Locate the cell with the specified text and output its [X, Y] center coordinate. 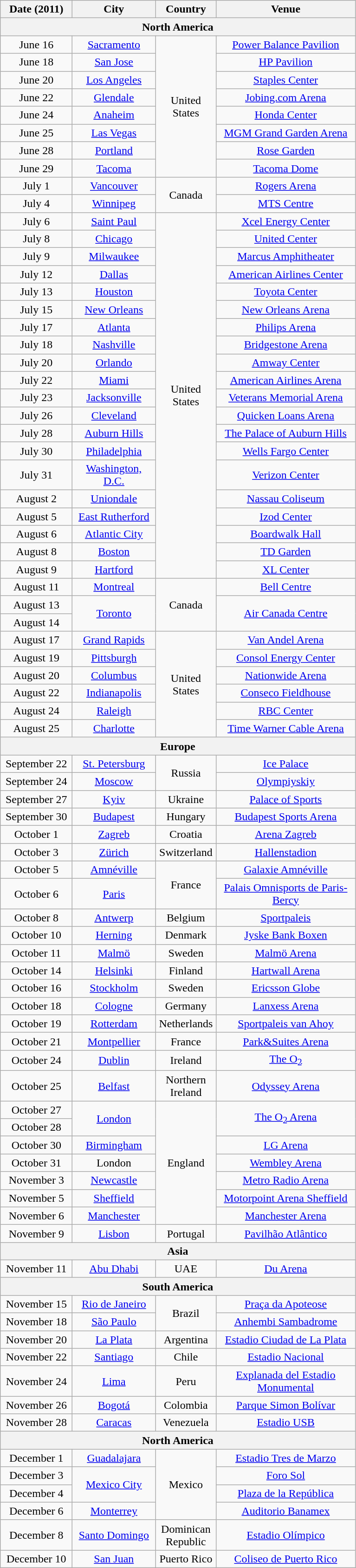
United Center [286, 239]
June 20 [36, 80]
August 17 [36, 640]
Cologne [114, 1006]
Du Arena [286, 1269]
Venue [286, 9]
LG Arena [286, 1145]
Portland [114, 150]
Milwaukee [114, 257]
July 18 [36, 345]
Las Vegas [114, 133]
Van Andel Arena [286, 640]
Metro Radio Arena [286, 1180]
July 9 [36, 257]
Parque Simon Bolívar [286, 1405]
Herning [114, 935]
La Plata [114, 1340]
Toronto [114, 614]
Estadio USB [286, 1423]
Anaheim [114, 115]
Hartford [114, 570]
August 13 [36, 605]
Xcel Energy Center [286, 221]
Zürich [114, 852]
December 6 [36, 1511]
Sheffield [114, 1198]
November 6 [36, 1216]
England [186, 1163]
Pittsburgh [114, 658]
Palace of Sports [286, 799]
Odyssey Arena [286, 1086]
Foro Sol [286, 1476]
Toyota Center [286, 292]
December 1 [36, 1458]
Lima [114, 1381]
Finland [186, 971]
October 3 [36, 852]
Moscow [114, 781]
Birmingham [114, 1145]
Northern Ireland [186, 1086]
Ericsson Globe [286, 988]
Paris [114, 894]
August 9 [36, 570]
Raleigh [114, 711]
August 24 [36, 711]
East Rutherford [114, 517]
Estadio Ciudad de La Plata [286, 1340]
Hartwall Arena [286, 971]
Anhembi Sambadrome [286, 1322]
Abu Dhabi [114, 1269]
Montpellier [114, 1041]
Monterrey [114, 1511]
Jyske Bank Boxen [286, 935]
Chile [186, 1357]
Galaxie Amnéville [286, 870]
St. Petersburg [114, 764]
July 13 [36, 292]
June 29 [36, 168]
November 3 [36, 1180]
São Paulo [114, 1322]
Estadio Tres de Marzo [286, 1458]
Bogotá [114, 1405]
Budapest Sports Arena [286, 817]
Kyiv [114, 799]
October 6 [36, 894]
Veterans Memorial Arena [286, 398]
Croatia [186, 835]
October 31 [36, 1163]
Lanxess Arena [286, 1006]
Belgium [186, 918]
Helsinki [114, 971]
Dominican Republic [186, 1535]
Stockholm [114, 988]
December 8 [36, 1535]
November 20 [36, 1340]
September 22 [36, 764]
Staples Center [286, 80]
Sacramento [114, 45]
MGM Grand Garden Arena [286, 133]
October 28 [36, 1127]
Switzerland [186, 852]
Tacoma [114, 168]
November 15 [36, 1304]
The O2 [286, 1060]
August 19 [36, 658]
June 28 [36, 150]
Boston [114, 552]
Orlando [114, 363]
August 20 [36, 675]
November 28 [36, 1423]
San Jose [114, 62]
August 5 [36, 517]
Motorpoint Arena Sheffield [286, 1198]
Palais Omnisports de Paris-Bercy [286, 894]
Peru [186, 1381]
Rose Garden [286, 150]
City [114, 9]
Newcastle [114, 1180]
Argentina [186, 1340]
RBC Center [286, 711]
December 3 [36, 1476]
Manchester Arena [286, 1216]
Chicago [114, 239]
Consol Energy Center [286, 658]
October 18 [36, 1006]
November 11 [36, 1269]
American Airlines Center [286, 274]
Montreal [114, 587]
Auburn Hills [114, 433]
July 28 [36, 433]
Mexico City [114, 1484]
Santiago [114, 1357]
July 31 [36, 474]
Winnipeg [114, 203]
November 26 [36, 1405]
Park&Suites Arena [286, 1041]
Nassau Coliseum [286, 499]
Nashville [114, 345]
Tacoma Dome [286, 168]
Dallas [114, 274]
Saint Paul [114, 221]
July 8 [36, 239]
Verizon Center [286, 474]
Pavilhão Atlântico [286, 1233]
August 22 [36, 693]
Bell Centre [286, 587]
June 24 [36, 115]
Malmö Arena [286, 953]
Jacksonville [114, 398]
Philadelphia [114, 451]
Atlanta [114, 327]
Puerto Rico [186, 1559]
Wembley Arena [286, 1163]
Europe [178, 746]
Olympiyskiy [286, 781]
Budapest [114, 817]
Amnéville [114, 870]
Germany [186, 1006]
November 24 [36, 1381]
Columbus [114, 675]
Malmö [114, 953]
July 20 [36, 363]
October 25 [36, 1086]
October 21 [36, 1041]
July 17 [36, 327]
November 9 [36, 1233]
July 12 [36, 274]
December 10 [36, 1559]
HP Pavilion [286, 62]
July 6 [36, 221]
Air Canada Centre [286, 614]
October 5 [36, 870]
Brazil [186, 1313]
Belfast [114, 1086]
Country [186, 9]
Rogers Arena [286, 186]
Hallenstadion [286, 852]
Arena Zagreb [286, 835]
Wells Fargo Center [286, 451]
Ukraine [186, 799]
July 4 [36, 203]
Santo Domingo [114, 1535]
Boardwalk Hall [286, 534]
Dublin [114, 1060]
South America [178, 1286]
October 24 [36, 1060]
August 14 [36, 622]
Plaza de la República [286, 1493]
TD Garden [286, 552]
Cleveland [114, 415]
September 24 [36, 781]
July 23 [36, 398]
Glendale [114, 97]
Sportpaleis van Ahoy [286, 1024]
Auditorio Banamex [286, 1511]
Miami [114, 380]
June 22 [36, 97]
September 27 [36, 799]
December 4 [36, 1493]
June 25 [36, 133]
The Palace of Auburn Hills [286, 433]
American Airlines Arena [286, 380]
Netherlands [186, 1024]
New Orleans Arena [286, 310]
Hungary [186, 817]
August 11 [36, 587]
June 16 [36, 45]
Houston [114, 292]
Los Angeles [114, 80]
Quicken Loans Arena [286, 415]
Date (2011) [36, 9]
Praça da Apoteose [286, 1304]
Conseco Fieldhouse [286, 693]
Power Balance Pavilion [286, 45]
Antwerp [114, 918]
July 22 [36, 380]
Atlantic City [114, 534]
Bridgestone Arena [286, 345]
July 30 [36, 451]
October 10 [36, 935]
Explanada del Estadio Monumental [286, 1381]
July 15 [36, 310]
San Juan [114, 1559]
Denmark [186, 935]
Charlotte [114, 728]
Honda Center [286, 115]
Ice Palace [286, 764]
Portugal [186, 1233]
October 30 [36, 1145]
XL Center [286, 570]
Rotterdam [114, 1024]
Estadio Olímpico [286, 1535]
Izod Center [286, 517]
Asia [178, 1251]
Caracas [114, 1423]
The O2 Arena [286, 1119]
August 8 [36, 552]
October 19 [36, 1024]
Grand Rapids [114, 640]
Zagreb [114, 835]
October 16 [36, 988]
October 27 [36, 1110]
Colombia [186, 1405]
October 1 [36, 835]
November 5 [36, 1198]
Lisbon [114, 1233]
Jobing.com Arena [286, 97]
Venezuela [186, 1423]
Russia [186, 772]
October 11 [36, 953]
August 2 [36, 499]
Rio de Janeiro [114, 1304]
UAE [186, 1269]
July 1 [36, 186]
Philips Arena [286, 327]
Amway Center [286, 363]
MTS Centre [286, 203]
August 6 [36, 534]
Guadalajara [114, 1458]
Sportpaleis [286, 918]
November 22 [36, 1357]
Time Warner Cable Arena [286, 728]
Ireland [186, 1060]
New Orleans [114, 310]
Coliseo de Puerto Rico [286, 1559]
August 25 [36, 728]
November 18 [36, 1322]
Vancouver [114, 186]
October 8 [36, 918]
Mexico [186, 1484]
Marcus Amphitheater [286, 257]
October 14 [36, 971]
Uniondale [114, 499]
Manchester [114, 1216]
Estadio Nacional [286, 1357]
Nationwide Arena [286, 675]
July 26 [36, 415]
Washington, D.C. [114, 474]
September 30 [36, 817]
Indianapolis [114, 693]
June 18 [36, 62]
